From the cell containing the given text, extract its center point as [x, y] coordinate. 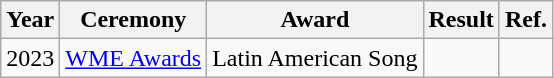
WME Awards [134, 58]
Ceremony [134, 20]
2023 [30, 58]
Year [30, 20]
Ref. [526, 20]
Award [315, 20]
Latin American Song [315, 58]
Result [461, 20]
